Capture the cell that displays the provided text and extract its (x, y) central coordinate. 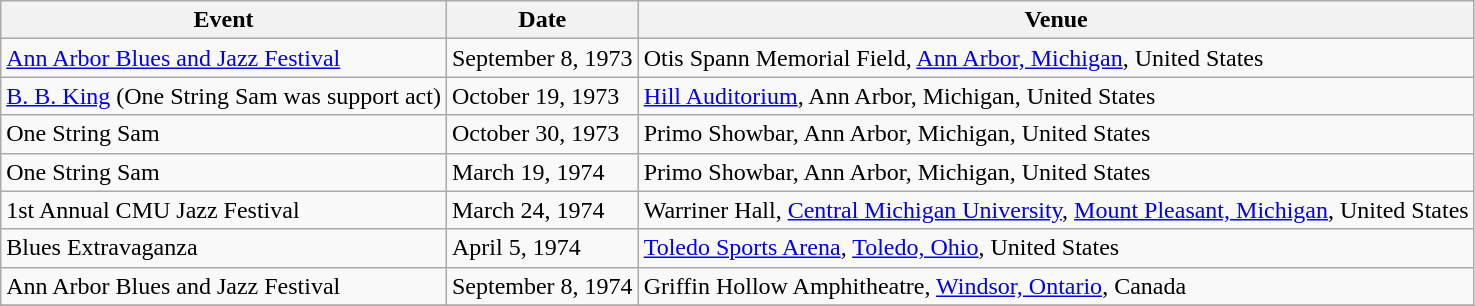
Otis Spann Memorial Field, Ann Arbor, Michigan, United States (1056, 58)
Toledo Sports Arena, Toledo, Ohio, United States (1056, 248)
April 5, 1974 (542, 248)
1st Annual CMU Jazz Festival (224, 210)
Griffin Hollow Amphitheatre, Windsor, Ontario, Canada (1056, 286)
October 19, 1973 (542, 96)
Blues Extravaganza (224, 248)
March 24, 1974 (542, 210)
Event (224, 20)
B. B. King (One String Sam was support act) (224, 96)
Venue (1056, 20)
October 30, 1973 (542, 134)
September 8, 1974 (542, 286)
March 19, 1974 (542, 172)
Warriner Hall, Central Michigan University, Mount Pleasant, Michigan, United States (1056, 210)
Date (542, 20)
Hill Auditorium, Ann Arbor, Michigan, United States (1056, 96)
September 8, 1973 (542, 58)
